Search for the cell housing the specified text and yield its [X, Y] center coordinate. 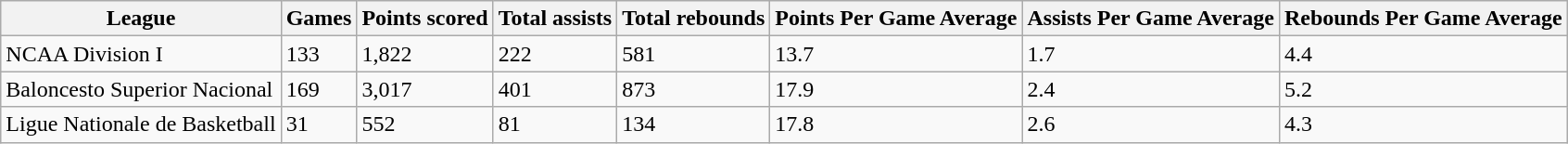
2.4 [1151, 89]
133 [319, 54]
81 [555, 124]
17.8 [896, 124]
4.4 [1423, 54]
4.3 [1423, 124]
2.6 [1151, 124]
Total rebounds [693, 19]
222 [555, 54]
Rebounds Per Game Average [1423, 19]
581 [693, 54]
13.7 [896, 54]
134 [693, 124]
873 [693, 89]
League [141, 19]
Points Per Game Average [896, 19]
5.2 [1423, 89]
3,017 [424, 89]
Baloncesto Superior Nacional [141, 89]
NCAA Division I [141, 54]
Total assists [555, 19]
Games [319, 19]
Assists Per Game Average [1151, 19]
Points scored [424, 19]
169 [319, 89]
1,822 [424, 54]
17.9 [896, 89]
552 [424, 124]
1.7 [1151, 54]
401 [555, 89]
31 [319, 124]
Ligue Nationale de Basketball [141, 124]
